Search for the cell housing the specified text and yield its (X, Y) center coordinate. 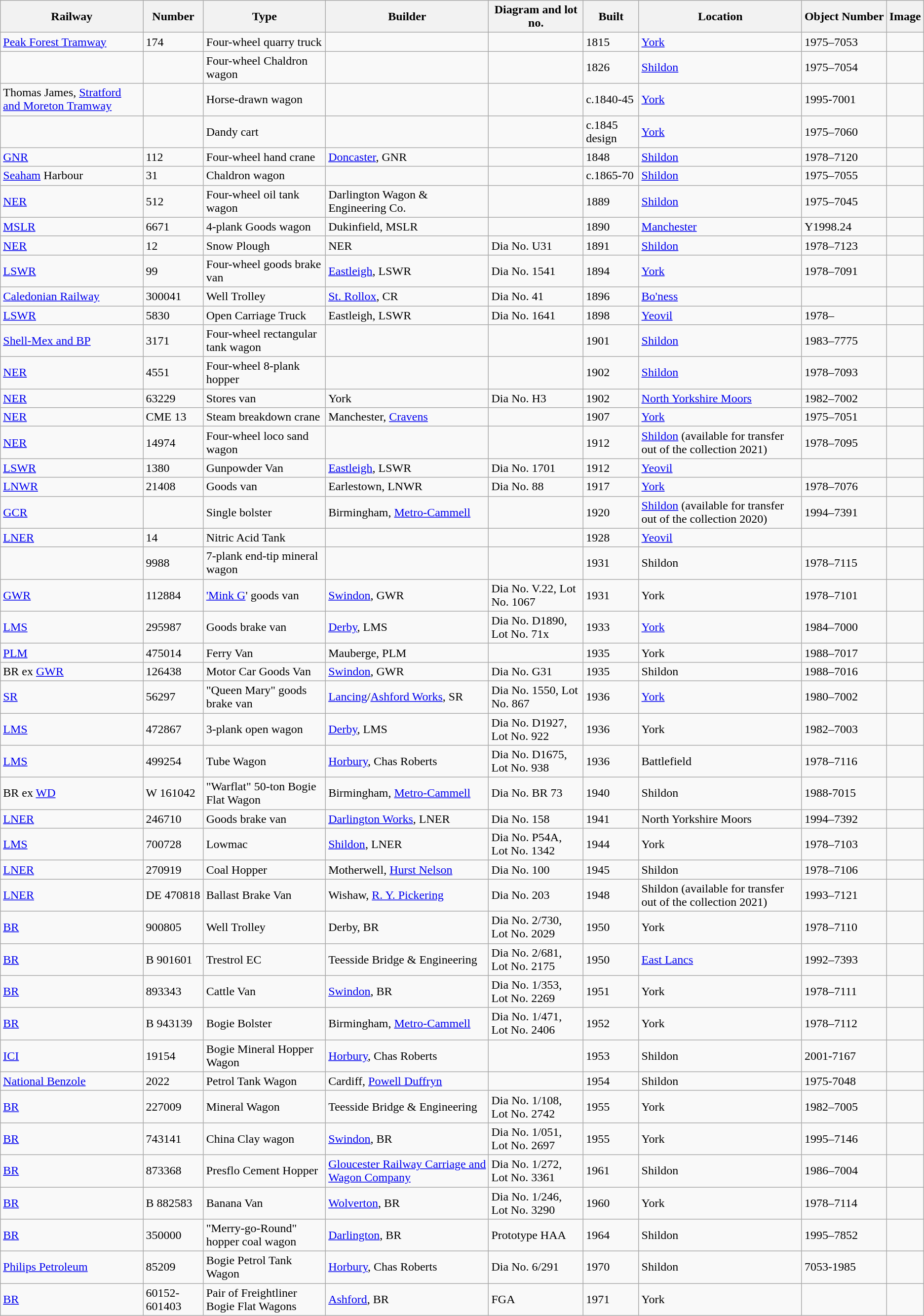
1994–7391 (844, 512)
"Queen Mary" goods brake van (265, 697)
1975-7048 (844, 1081)
1975–7054 (844, 67)
60152-601403 (173, 1299)
GNR (72, 157)
1889 (611, 201)
1940 (611, 794)
St. Rollox, CR (407, 296)
21408 (173, 487)
1978–7112 (844, 1024)
Lancing/Ashford Works, SR (407, 697)
1964 (611, 1235)
Manchester, Cravens (407, 417)
c.1865-70 (611, 176)
31 (173, 176)
Doncaster, GNR (407, 157)
Dia No. U31 (536, 245)
12 (173, 245)
BR ex GWR (72, 671)
Object Number (844, 17)
Darlington, BR (407, 1235)
1980–7002 (844, 697)
Dia No. 41 (536, 296)
1978–7093 (844, 373)
B 882583 (173, 1202)
1907 (611, 417)
112 (173, 157)
"Merry-go-Round" hopper coal wagon (265, 1235)
1970 (611, 1268)
Derby, BR (407, 927)
1978–7115 (844, 563)
FGA (536, 1299)
1978–7091 (844, 271)
6671 (173, 227)
1920 (611, 512)
1933 (611, 627)
Earlestown, LNWR (407, 487)
Stores van (265, 398)
1960 (611, 1202)
1928 (611, 538)
Shildon, LNER (407, 844)
Railway (72, 17)
Dia No. 1550, Lot No. 867 (536, 697)
1975–7045 (844, 201)
Lowmac (265, 844)
'Mink G' goods van (265, 595)
Seaham Harbour (72, 176)
Peak Forest Tramway (72, 42)
Dia No. 2/730, Lot No. 2029 (536, 927)
Shildon (available for transfer out of the collection 2020) (720, 512)
1891 (611, 245)
LNWR (72, 487)
Location (720, 17)
Dia No. 1/108, Lot No. 2742 (536, 1107)
Presflo Cement Hopper (265, 1171)
9988 (173, 563)
1982–7002 (844, 398)
Mineral Wagon (265, 1107)
Wishaw, R. Y. Pickering (407, 895)
Snow Plough (265, 245)
B 901601 (173, 960)
5830 (173, 315)
14 (173, 538)
512 (173, 201)
Four-wheel 8-plank hopper (265, 373)
1982–7005 (844, 1107)
295987 (173, 627)
893343 (173, 991)
1978–7110 (844, 927)
7-plank end-tip mineral wagon (265, 563)
Dia No. 6/291 (536, 1268)
1961 (611, 1171)
1896 (611, 296)
Nitric Acid Tank (265, 538)
Dia No. 158 (536, 819)
Number (173, 17)
Dukinfield, MSLR (407, 227)
Dia No. 88 (536, 487)
Four-wheel loco sand wagon (265, 442)
1954 (611, 1081)
Bo'ness (720, 296)
Single bolster (265, 512)
Four-wheel oil tank wagon (265, 201)
4-plank Goods wagon (265, 227)
Ballast Brake Van (265, 895)
Darlington Works, LNER (407, 819)
2001-7167 (844, 1055)
Battlefield (720, 761)
700728 (173, 844)
1978–7123 (844, 245)
1975–7060 (844, 131)
"Warflat" 50-ton Bogie Flat Wagon (265, 794)
Horse-drawn wagon (265, 100)
Diagram and lot no. (536, 17)
Ashford, BR (407, 1299)
SR (72, 697)
Dia No. 203 (536, 895)
Cattle Van (265, 991)
499254 (173, 761)
1948 (611, 895)
Gunpowder Van (265, 468)
DE 470818 (173, 895)
Dia No. BR 73 (536, 794)
Thomas James, Stratford and Moreton Tramway (72, 100)
B 943139 (173, 1024)
1988–7017 (844, 653)
MSLR (72, 227)
Builder (407, 17)
1951 (611, 991)
Four-wheel rectangular tank wagon (265, 341)
Dia No. H3 (536, 398)
PLM (72, 653)
126438 (173, 671)
1901 (611, 341)
1945 (611, 870)
1917 (611, 487)
Mauberge, PLM (407, 653)
1995-7001 (844, 100)
1890 (611, 227)
Four-wheel quarry truck (265, 42)
Y1998.24 (844, 227)
Four-wheel Chaldron wagon (265, 67)
1971 (611, 1299)
Bogie Mineral Hopper Wagon (265, 1055)
c.1840-45 (611, 100)
Chaldron wagon (265, 176)
1993–7121 (844, 895)
BR ex WD (72, 794)
1944 (611, 844)
1826 (611, 67)
1978–7076 (844, 487)
99 (173, 271)
Dia No. P54A, Lot No. 1342 (536, 844)
Wolverton, BR (407, 1202)
1992–7393 (844, 960)
246710 (173, 819)
1975–7055 (844, 176)
174 (173, 42)
China Clay wagon (265, 1138)
Four-wheel goods brake van (265, 271)
1983–7775 (844, 341)
Shell-Mex and BP (72, 341)
1995–7852 (844, 1235)
National Benzole (72, 1081)
GWR (72, 595)
Manchester (720, 227)
Dia No. D1890, Lot No. 71x (536, 627)
227009 (173, 1107)
1995–7146 (844, 1138)
1984–7000 (844, 627)
Type (265, 17)
900805 (173, 927)
63229 (173, 398)
4551 (173, 373)
1941 (611, 819)
472867 (173, 729)
1978–7095 (844, 442)
Pair of Freightliner Bogie Flat Wagons (265, 1299)
1994–7392 (844, 819)
Caledonian Railway (72, 296)
Dia No. 1/051, Lot No. 2697 (536, 1138)
743141 (173, 1138)
Trestrol EC (265, 960)
1978– (844, 315)
W 161042 (173, 794)
Dia No. 1/471, Lot No. 2406 (536, 1024)
300041 (173, 296)
1978–7120 (844, 157)
1898 (611, 315)
1978–7114 (844, 1202)
Dia No. V.22, Lot No. 1067 (536, 595)
1986–7004 (844, 1171)
Motherwell, Hurst Nelson (407, 870)
ICI (72, 1055)
1975–7051 (844, 417)
475014 (173, 653)
Dia No. 1/353, Lot No. 2269 (536, 991)
GCR (72, 512)
2022 (173, 1081)
1975–7053 (844, 42)
Four-wheel hand crane (265, 157)
Dia No. 1701 (536, 468)
19154 (173, 1055)
1894 (611, 271)
1978–7101 (844, 595)
Motor Car Goods Van (265, 671)
3-plank open wagon (265, 729)
Dandy cart (265, 131)
7053-1985 (844, 1268)
1953 (611, 1055)
Steam breakdown crane (265, 417)
c.1845 design (611, 131)
Dia No. 1541 (536, 271)
1982–7003 (844, 729)
Dia No. 1641 (536, 315)
1978–7106 (844, 870)
Dia No. D1675, Lot No. 938 (536, 761)
Dia No. G31 (536, 671)
14974 (173, 442)
3171 (173, 341)
Prototype HAA (536, 1235)
East Lancs (720, 960)
Banana Van (265, 1202)
Coal Hopper (265, 870)
Goods van (265, 487)
1978–7116 (844, 761)
Dia No. 1/272, Lot No. 3361 (536, 1171)
270919 (173, 870)
Bogie Bolster (265, 1024)
1978–7103 (844, 844)
56297 (173, 697)
Dia No. 1/246, Lot No. 3290 (536, 1202)
1988-7015 (844, 794)
Bogie Petrol Tank Wagon (265, 1268)
85209 (173, 1268)
1978–7111 (844, 991)
Image (905, 17)
Petrol Tank Wagon (265, 1081)
CME 13 (173, 417)
1952 (611, 1024)
350000 (173, 1235)
Cardiff, Powell Duffryn (407, 1081)
Built (611, 17)
1815 (611, 42)
Ferry Van (265, 653)
1380 (173, 468)
Dia No. 100 (536, 870)
1988–7016 (844, 671)
873368 (173, 1171)
Gloucester Railway Carriage and Wagon Company (407, 1171)
Darlington Wagon & Engineering Co. (407, 201)
Philips Petroleum (72, 1268)
Dia No. 2/681, Lot No. 2175 (536, 960)
1848 (611, 157)
Tube Wagon (265, 761)
Dia No. D1927, Lot No. 922 (536, 729)
Open Carriage Truck (265, 315)
112884 (173, 595)
